Determine the [X, Y] coordinate at the center of the cell enclosing the given text.  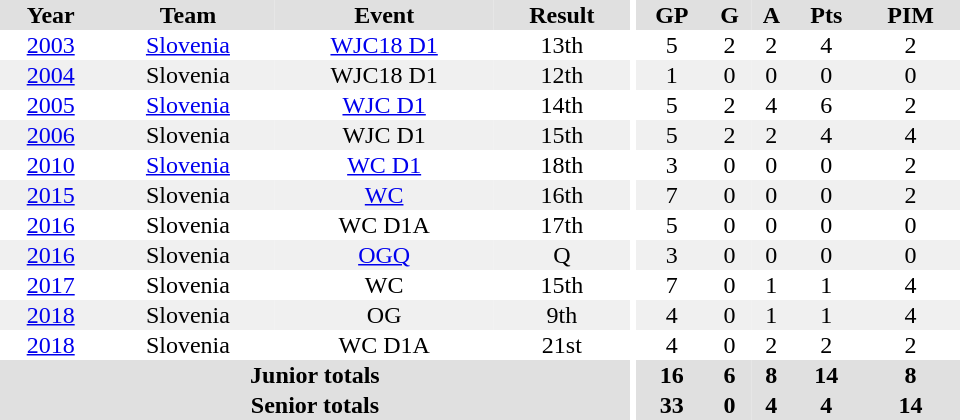
Event [384, 15]
13th [562, 45]
Result [562, 15]
2003 [50, 45]
12th [562, 75]
GP [672, 15]
Year [50, 15]
18th [562, 165]
2010 [50, 165]
21st [562, 345]
OGQ [384, 255]
Senior totals [315, 405]
Team [188, 15]
A [771, 15]
PIM [910, 15]
17th [562, 225]
33 [672, 405]
2005 [50, 105]
2004 [50, 75]
16th [562, 195]
OG [384, 315]
Q [562, 255]
14th [562, 105]
Junior totals [315, 375]
G [730, 15]
2006 [50, 135]
9th [562, 315]
16 [672, 375]
2015 [50, 195]
2017 [50, 285]
WC D1 [384, 165]
Pts [827, 15]
